Return the (X, Y) coordinate for the center point of the cell that contains the specified text.  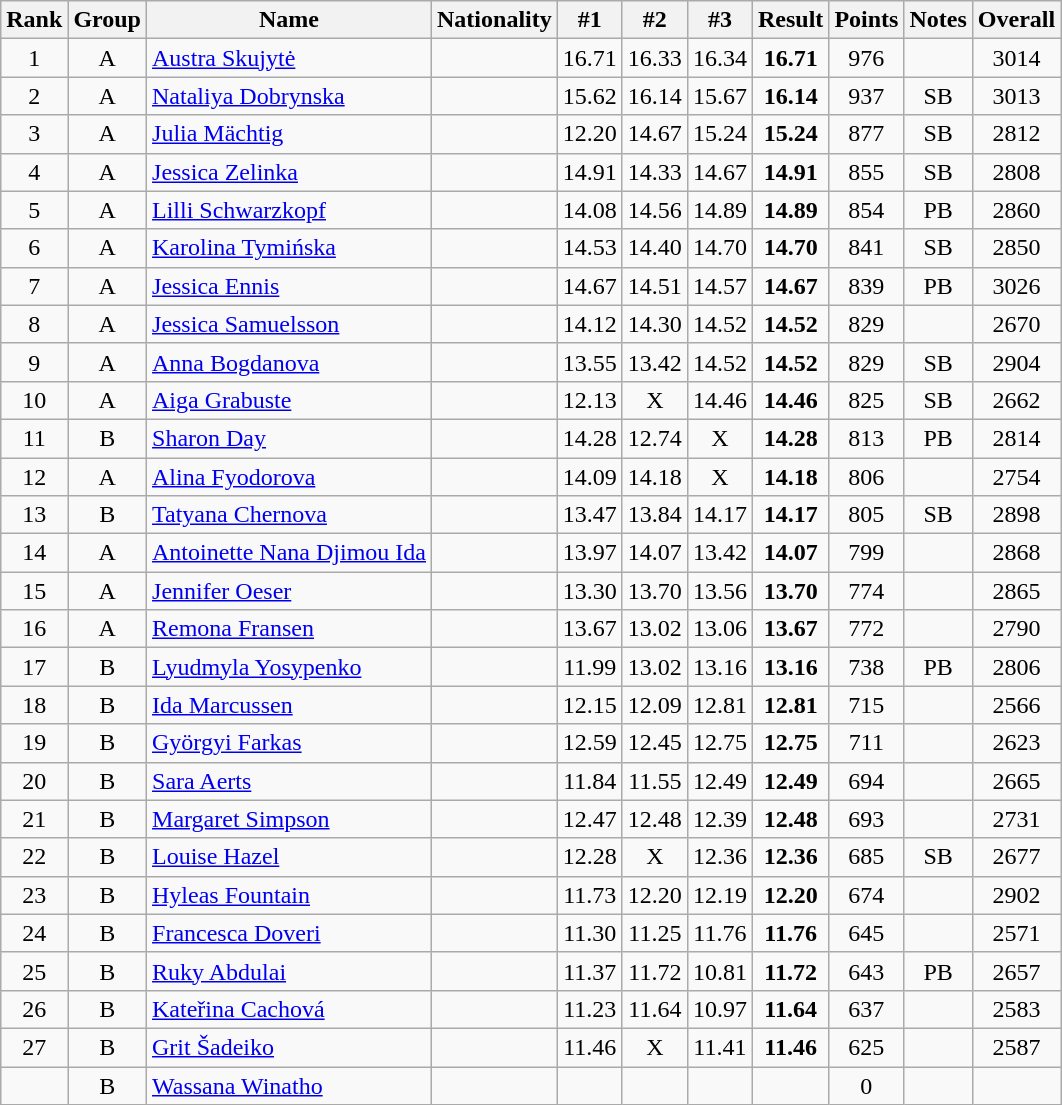
806 (866, 477)
8 (34, 324)
12 (34, 477)
16.34 (720, 58)
#2 (654, 20)
13.55 (590, 362)
11.99 (590, 667)
Jessica Zelinka (290, 172)
21 (34, 819)
14 (34, 553)
12.59 (590, 743)
Louise Hazel (290, 857)
2587 (1016, 1047)
805 (866, 515)
Group (108, 20)
14.57 (720, 286)
Notes (938, 20)
13.84 (654, 515)
Sara Aerts (290, 781)
2662 (1016, 400)
#3 (720, 20)
Rank (34, 20)
637 (866, 1009)
2665 (1016, 781)
Name (290, 20)
Jennifer Oeser (290, 591)
#1 (590, 20)
14.40 (654, 248)
711 (866, 743)
841 (866, 248)
2731 (1016, 819)
643 (866, 971)
693 (866, 819)
14.53 (590, 248)
2904 (1016, 362)
772 (866, 629)
Margaret Simpson (290, 819)
12.74 (654, 438)
3013 (1016, 96)
9 (34, 362)
Jessica Samuelsson (290, 324)
Karolina Tymińska (290, 248)
7 (34, 286)
13 (34, 515)
Hyleas Fountain (290, 895)
14.09 (590, 477)
11.30 (590, 933)
Antoinette Nana Djimou Ida (290, 553)
16 (34, 629)
855 (866, 172)
Lilli Schwarzkopf (290, 210)
2902 (1016, 895)
11.41 (720, 1047)
738 (866, 667)
674 (866, 895)
Points (866, 20)
3026 (1016, 286)
11.84 (590, 781)
813 (866, 438)
13.47 (590, 515)
Jessica Ennis (290, 286)
Tatyana Chernova (290, 515)
14.12 (590, 324)
19 (34, 743)
20 (34, 781)
Ruky Abdulai (290, 971)
10 (34, 400)
2850 (1016, 248)
2865 (1016, 591)
Ida Marcussen (290, 705)
12.45 (654, 743)
13.30 (590, 591)
694 (866, 781)
12.19 (720, 895)
4 (34, 172)
10.97 (720, 1009)
15 (34, 591)
854 (866, 210)
Result (790, 20)
23 (34, 895)
14.51 (654, 286)
5 (34, 210)
3 (34, 134)
839 (866, 286)
Remona Fransen (290, 629)
12.47 (590, 819)
13.56 (720, 591)
937 (866, 96)
Nataliya Dobrynska (290, 96)
2808 (1016, 172)
2 (34, 96)
11.73 (590, 895)
715 (866, 705)
2790 (1016, 629)
16.33 (654, 58)
976 (866, 58)
26 (34, 1009)
11 (34, 438)
18 (34, 705)
11.55 (654, 781)
6 (34, 248)
14.30 (654, 324)
12.09 (654, 705)
12.28 (590, 857)
2898 (1016, 515)
2812 (1016, 134)
799 (866, 553)
13.06 (720, 629)
11.37 (590, 971)
645 (866, 933)
2860 (1016, 210)
12.13 (590, 400)
Wassana Winatho (290, 1085)
2806 (1016, 667)
2814 (1016, 438)
11.25 (654, 933)
15.62 (590, 96)
14.08 (590, 210)
12.39 (720, 819)
15.67 (720, 96)
2571 (1016, 933)
24 (34, 933)
877 (866, 134)
Julia Mächtig (290, 134)
Györgyi Farkas (290, 743)
2657 (1016, 971)
2583 (1016, 1009)
25 (34, 971)
Kateřina Cachová (290, 1009)
Nationality (495, 20)
27 (34, 1047)
2670 (1016, 324)
825 (866, 400)
17 (34, 667)
11.23 (590, 1009)
774 (866, 591)
Overall (1016, 20)
14.33 (654, 172)
22 (34, 857)
Francesca Doveri (290, 933)
13.97 (590, 553)
1 (34, 58)
3014 (1016, 58)
Aiga Grabuste (290, 400)
Sharon Day (290, 438)
2754 (1016, 477)
2677 (1016, 857)
2623 (1016, 743)
Lyudmyla Yosypenko (290, 667)
2868 (1016, 553)
0 (866, 1085)
685 (866, 857)
625 (866, 1047)
10.81 (720, 971)
Grit Šadeiko (290, 1047)
12.15 (590, 705)
Austra Skujytė (290, 58)
14.56 (654, 210)
2566 (1016, 705)
Alina Fyodorova (290, 477)
Anna Bogdanova (290, 362)
